Return [x, y] of the center of cell containing provided text 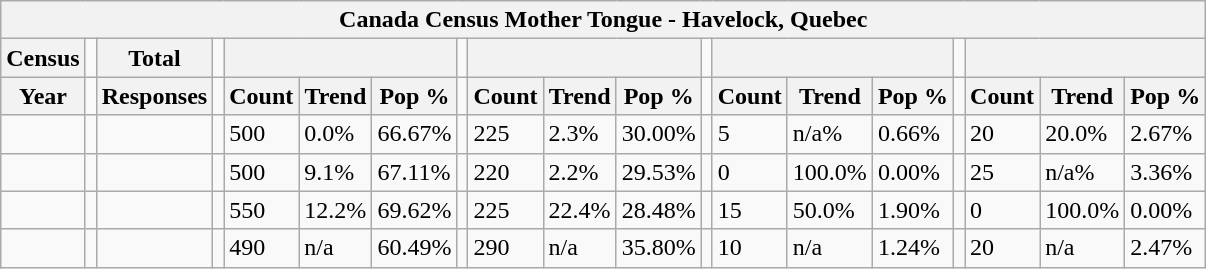
20.0% [1082, 134]
Responses [154, 96]
28.48% [658, 210]
1.24% [912, 248]
0.66% [912, 134]
35.80% [658, 248]
2.2% [580, 172]
29.53% [658, 172]
550 [262, 210]
3.36% [1166, 172]
Census [43, 58]
69.62% [414, 210]
2.3% [580, 134]
25 [1002, 172]
30.00% [658, 134]
50.0% [830, 210]
Canada Census Mother Tongue - Havelock, Quebec [604, 20]
1.90% [912, 210]
2.47% [1166, 248]
10 [750, 248]
22.4% [580, 210]
5 [750, 134]
490 [262, 248]
Year [43, 96]
66.67% [414, 134]
67.11% [414, 172]
15 [750, 210]
2.67% [1166, 134]
220 [506, 172]
60.49% [414, 248]
Total [154, 58]
0.0% [336, 134]
12.2% [336, 210]
9.1% [336, 172]
290 [506, 248]
